From the cell containing the given text, extract its center point as [X, Y] coordinate. 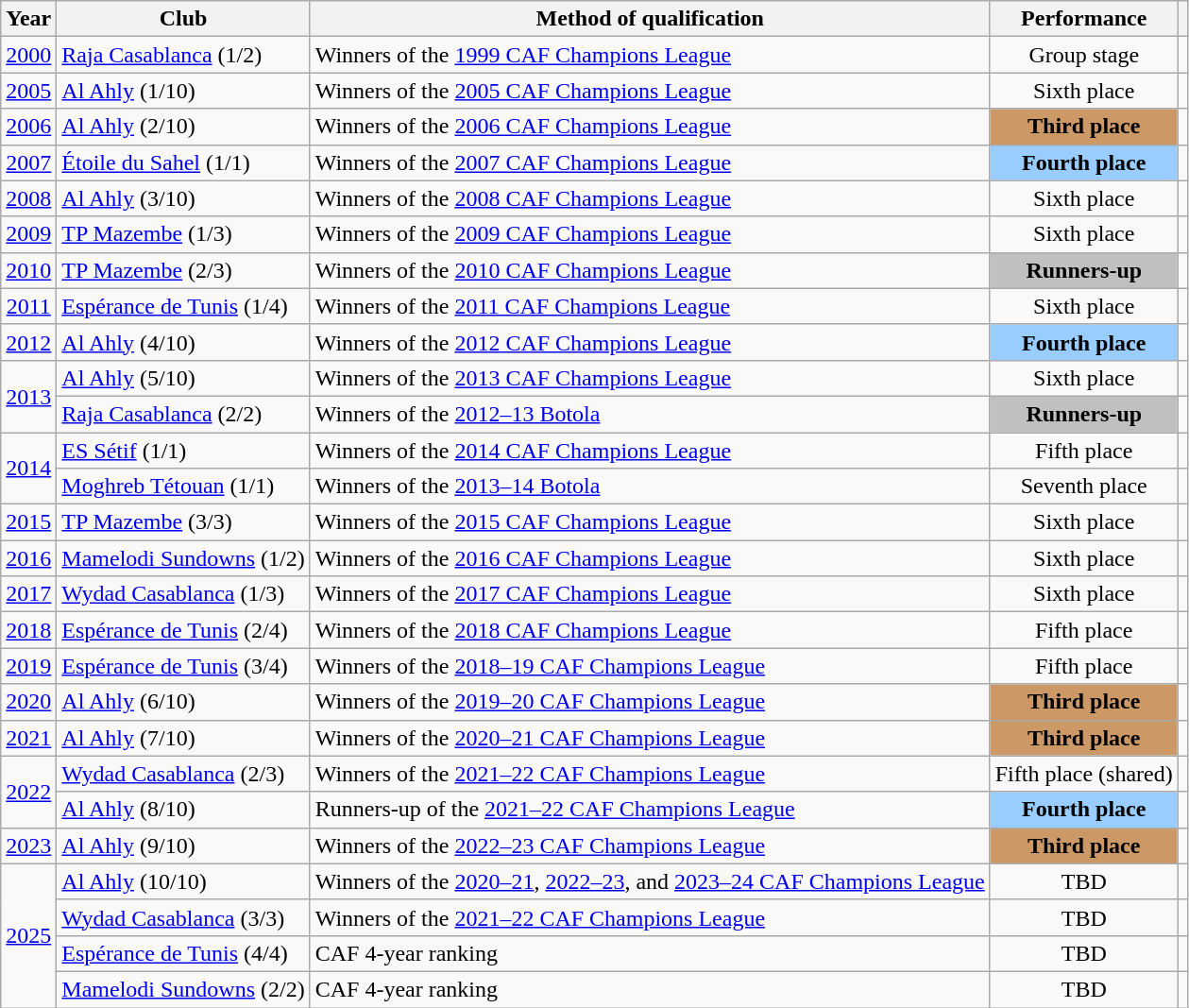
Winners of the 2020–21, 2022–23, and 2023–24 CAF Champions League [650, 881]
Winners of the 2012 CAF Champions League [650, 342]
2016 [28, 558]
Al Ahly (1/10) [183, 91]
2021 [28, 738]
Winners of the 2017 CAF Champions League [650, 594]
Year [28, 19]
Al Ahly (9/10) [183, 846]
Winners of the 2005 CAF Champions League [650, 91]
Winners of the 2006 CAF Champions League [650, 127]
2015 [28, 522]
Winners of the 1999 CAF Champions League [650, 55]
Winners of the 2015 CAF Champions League [650, 522]
Raja Casablanca (1/2) [183, 55]
Espérance de Tunis (4/4) [183, 953]
Al Ahly (2/10) [183, 127]
Mamelodi Sundowns (2/2) [183, 989]
Winners of the 2008 CAF Champions League [650, 198]
TP Mazembe (2/3) [183, 270]
2013 [28, 396]
2014 [28, 469]
Al Ahly (3/10) [183, 198]
Al Ahly (10/10) [183, 881]
Club [183, 19]
Winners of the 2020–21 CAF Champions League [650, 738]
2022 [28, 792]
Al Ahly (6/10) [183, 702]
Winners of the 2013 CAF Champions League [650, 378]
Winners of the 2022–23 CAF Champions League [650, 846]
Winners of the 2019–20 CAF Champions League [650, 702]
Winners of the 2016 CAF Champions League [650, 558]
2006 [28, 127]
Espérance de Tunis (2/4) [183, 630]
Winners of the 2013–14 Botola [650, 487]
Group stage [1084, 55]
Al Ahly (5/10) [183, 378]
Étoile du Sahel (1/1) [183, 162]
2007 [28, 162]
Winners of the 2010 CAF Champions League [650, 270]
Method of qualification [650, 19]
2025 [28, 935]
Raja Casablanca (2/2) [183, 414]
ES Sétif (1/1) [183, 451]
Espérance de Tunis (3/4) [183, 666]
Fifth place (shared) [1084, 774]
Al Ahly (7/10) [183, 738]
Moghreb Tétouan (1/1) [183, 487]
Wydad Casablanca (2/3) [183, 774]
Performance [1084, 19]
2017 [28, 594]
Runners-up of the 2021–22 CAF Champions League [650, 810]
TP Mazembe (3/3) [183, 522]
Winners of the 2007 CAF Champions League [650, 162]
TP Mazembe (1/3) [183, 234]
Wydad Casablanca (3/3) [183, 917]
2020 [28, 702]
Winners of the 2014 CAF Champions League [650, 451]
2009 [28, 234]
Winners of the 2009 CAF Champions League [650, 234]
2000 [28, 55]
Al Ahly (4/10) [183, 342]
Winners of the 2011 CAF Champions League [650, 306]
2023 [28, 846]
2018 [28, 630]
Winners of the 2018–19 CAF Champions League [650, 666]
2012 [28, 342]
Winners of the 2018 CAF Champions League [650, 630]
2005 [28, 91]
2010 [28, 270]
Winners of the 2012–13 Botola [650, 414]
Espérance de Tunis (1/4) [183, 306]
2019 [28, 666]
2008 [28, 198]
Wydad Casablanca (1/3) [183, 594]
Mamelodi Sundowns (1/2) [183, 558]
Al Ahly (8/10) [183, 810]
2011 [28, 306]
Seventh place [1084, 487]
